Determine the [x, y] coordinate at the center of the cell enclosing the given text.  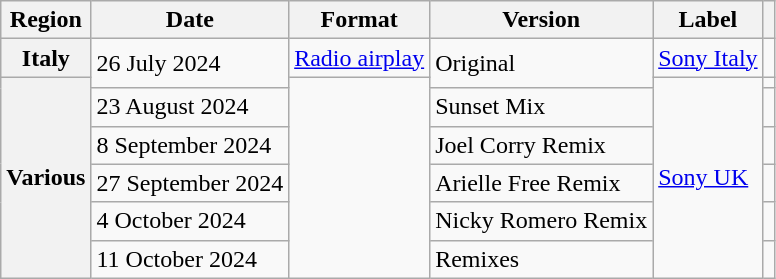
Format [360, 20]
Sony UK [708, 178]
8 September 2024 [190, 145]
Label [708, 20]
23 August 2024 [190, 107]
Arielle Free Remix [542, 183]
Sunset Mix [542, 107]
Radio airplay [360, 58]
Version [542, 20]
Original [542, 64]
Sony Italy [708, 58]
Remixes [542, 259]
Italy [46, 58]
4 October 2024 [190, 221]
Region [46, 20]
Various [46, 178]
11 October 2024 [190, 259]
Joel Corry Remix [542, 145]
Nicky Romero Remix [542, 221]
27 September 2024 [190, 183]
Date [190, 20]
26 July 2024 [190, 64]
